Detect which cell encompasses the target text, then output its (X, Y) center coordinate. 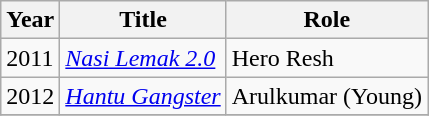
Hantu Gangster (143, 96)
2011 (30, 58)
Year (30, 20)
2012 (30, 96)
Arulkumar (Young) (326, 96)
Nasi Lemak 2.0 (143, 58)
Hero Resh (326, 58)
Role (326, 20)
Title (143, 20)
